Locate the cell with the specified text and output its [x, y] center coordinate. 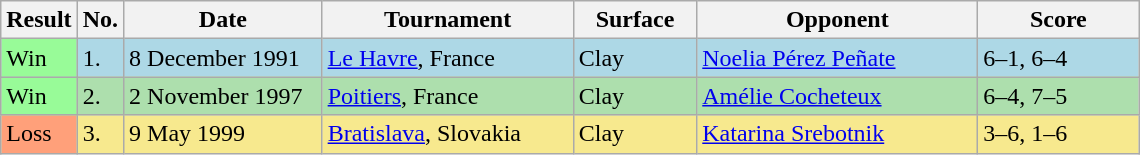
2. [100, 96]
Tournament [448, 20]
Katarina Srebotnik [838, 134]
No. [100, 20]
Score [1058, 20]
6–1, 6–4 [1058, 58]
Amélie Cocheteux [838, 96]
2 November 1997 [224, 96]
Bratislava, Slovakia [448, 134]
3. [100, 134]
8 December 1991 [224, 58]
Poitiers, France [448, 96]
1. [100, 58]
Le Havre, France [448, 58]
9 May 1999 [224, 134]
Date [224, 20]
Opponent [838, 20]
Result [39, 20]
Noelia Pérez Peñate [838, 58]
6–4, 7–5 [1058, 96]
3–6, 1–6 [1058, 134]
Loss [39, 134]
Surface [635, 20]
